Pinpoint the cell where the given text exists, returning its (x, y) midpoint coordinate. 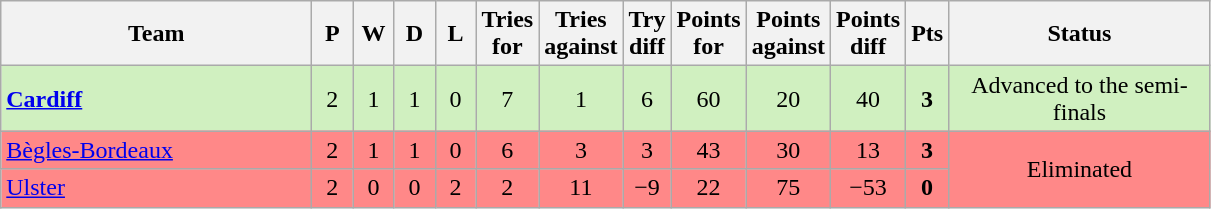
Points diff (868, 34)
20 (788, 98)
−53 (868, 188)
60 (708, 98)
13 (868, 150)
11 (581, 188)
40 (868, 98)
Status (1080, 34)
Advanced to the semi-finals (1080, 98)
−9 (647, 188)
P (332, 34)
Points against (788, 34)
75 (788, 188)
Try diff (647, 34)
Team (156, 34)
Points for (708, 34)
W (374, 34)
7 (508, 98)
L (456, 34)
Bègles-Bordeaux (156, 150)
43 (708, 150)
D (414, 34)
22 (708, 188)
Cardiff (156, 98)
Tries for (508, 34)
30 (788, 150)
Tries against (581, 34)
Ulster (156, 188)
Eliminated (1080, 169)
Pts (928, 34)
